For the text-containing cell, return its midpoint in [X, Y] coordinate format. 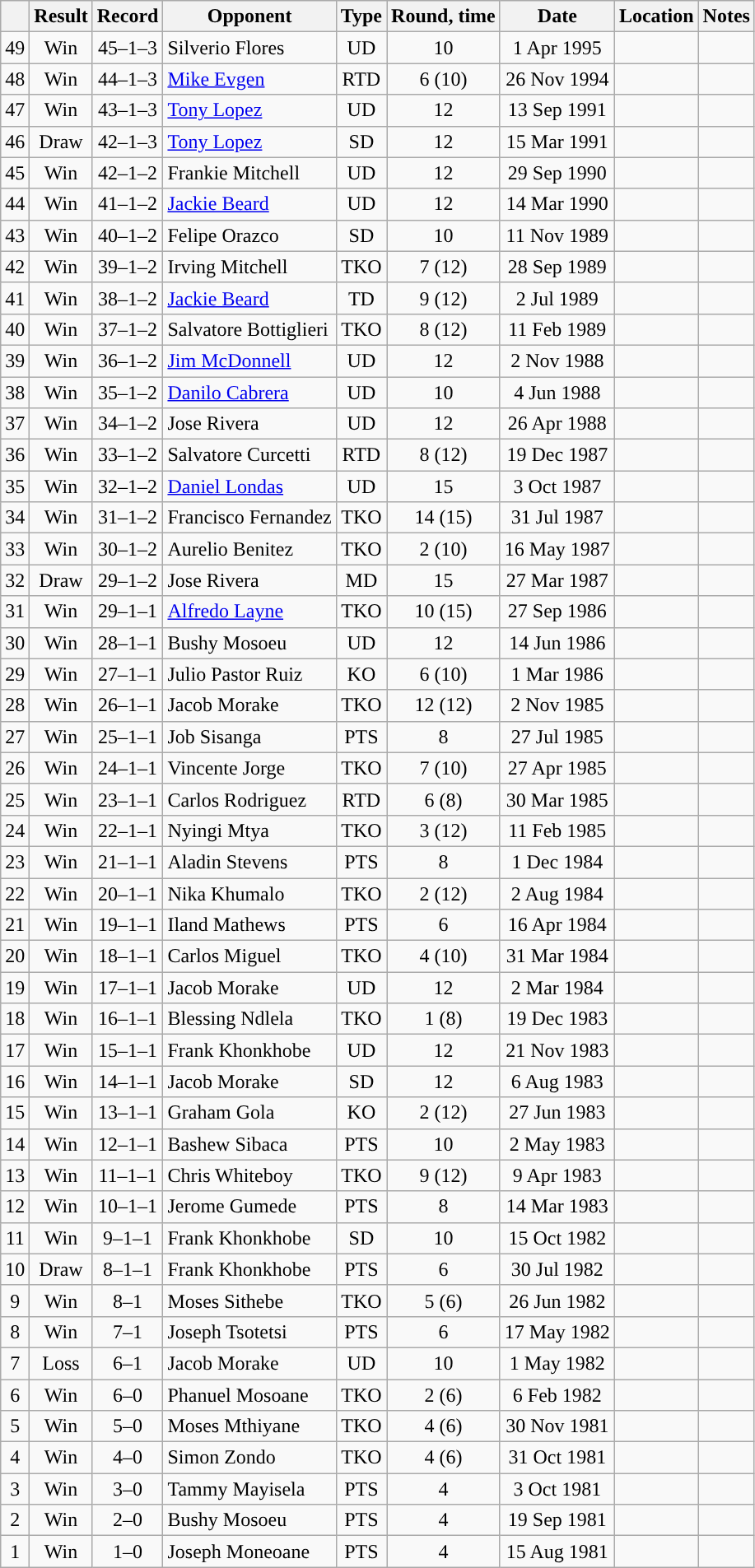
1 Apr 1995 [557, 48]
2 Jul 1989 [557, 298]
26–1–1 [128, 705]
30–1–2 [128, 549]
7 (12) [444, 267]
1 Mar 1986 [557, 674]
Jim McDonnell [249, 361]
37–1–2 [128, 329]
22 [15, 893]
9 [15, 1300]
13 Sep 1991 [557, 110]
27–1–1 [128, 674]
Frankie Mitchell [249, 173]
46 [15, 142]
30 [15, 643]
31 [15, 612]
6–1 [128, 1363]
Type [361, 16]
2 May 1983 [557, 1144]
9 Apr 1983 [557, 1175]
5–0 [128, 1426]
19 Dec 1987 [557, 455]
6 (8) [444, 799]
30 Nov 1981 [557, 1426]
37 [15, 424]
Blessing Ndlela [249, 1019]
32–1–2 [128, 486]
36–1–2 [128, 361]
Jerome Gumede [249, 1207]
14 (15) [444, 518]
Mike Evgen [249, 79]
15 Aug 1981 [557, 1552]
2 (6) [444, 1395]
29–1–2 [128, 580]
Chris Whiteboy [249, 1175]
6–0 [128, 1395]
Aladin Stevens [249, 862]
14 Mar 1983 [557, 1207]
18–1–1 [128, 956]
27 [15, 737]
27 Sep 1986 [557, 612]
17 May 1982 [557, 1332]
49 [15, 48]
4–0 [128, 1458]
42–1–3 [128, 142]
Location [656, 16]
5 [15, 1426]
3 Oct 1987 [557, 486]
39–1–2 [128, 267]
11 Nov 1989 [557, 235]
20–1–1 [128, 893]
40 [15, 329]
48 [15, 79]
16–1–1 [128, 1019]
1 [15, 1552]
Irving Mitchell [249, 267]
13 [15, 1175]
15–1–1 [128, 1050]
3 Oct 1981 [557, 1489]
Notes [726, 16]
27 Jun 1983 [557, 1113]
14 Mar 1990 [557, 204]
Date [557, 16]
1 May 1982 [557, 1363]
25–1–1 [128, 737]
36 [15, 455]
16 May 1987 [557, 549]
16 [15, 1082]
2 Aug 1984 [557, 893]
11 [15, 1238]
43 [15, 235]
4 Jun 1988 [557, 393]
23–1–1 [128, 799]
Nyingi Mtya [249, 831]
35 [15, 486]
9–1–1 [128, 1238]
39 [15, 361]
MD [361, 580]
11 Feb 1985 [557, 831]
45–1–3 [128, 48]
8–1 [128, 1300]
Moses Mthiyane [249, 1426]
7 (10) [444, 768]
2 Mar 1984 [557, 988]
2 Nov 1988 [557, 361]
14 Jun 1986 [557, 643]
Moses Sithebe [249, 1300]
Salvatore Bottiglieri [249, 329]
7–1 [128, 1332]
4 (10) [444, 956]
14–1–1 [128, 1082]
19 [15, 988]
44 [15, 204]
21 [15, 925]
Vincente Jorge [249, 768]
11–1–1 [128, 1175]
Opponent [249, 16]
34–1–2 [128, 424]
Loss [61, 1363]
31 Jul 1987 [557, 518]
2 (10) [444, 549]
15 Mar 1991 [557, 142]
18 [15, 1019]
3 (12) [444, 831]
6 Feb 1982 [557, 1395]
Phanuel Mosoane [249, 1395]
45 [15, 173]
Felipe Orazco [249, 235]
19 Sep 1981 [557, 1520]
29 [15, 674]
Silverio Flores [249, 48]
Simon Zondo [249, 1458]
31–1–2 [128, 518]
Job Sisanga [249, 737]
21 Nov 1983 [557, 1050]
35–1–2 [128, 393]
42–1–2 [128, 173]
27 Mar 1987 [557, 580]
19 Dec 1983 [557, 1019]
2 [15, 1520]
12–1–1 [128, 1144]
26 Apr 1988 [557, 424]
Danilo Cabrera [249, 393]
33 [15, 549]
Bashew Sibaca [249, 1144]
1 Dec 1984 [557, 862]
Salvatore Curcetti [249, 455]
6 Aug 1983 [557, 1082]
31 Mar 1984 [557, 956]
1 (8) [444, 1019]
32 [15, 580]
38 [15, 393]
Aurelio Benitez [249, 549]
3–0 [128, 1489]
26 Nov 1994 [557, 79]
Carlos Miguel [249, 956]
15 Oct 1982 [557, 1238]
20 [15, 956]
42 [15, 267]
19–1–1 [128, 925]
3 [15, 1489]
38–1–2 [128, 298]
41 [15, 298]
TD [361, 298]
Francisco Fernandez [249, 518]
14 [15, 1144]
2 Nov 1985 [557, 705]
Round, time [444, 16]
Julio Pastor Ruiz [249, 674]
30 Mar 1985 [557, 799]
13–1–1 [128, 1113]
Nika Khumalo [249, 893]
16 Apr 1984 [557, 925]
Tammy Mayisela [249, 1489]
Record [128, 16]
24–1–1 [128, 768]
24 [15, 831]
21–1–1 [128, 862]
26 Jun 1982 [557, 1300]
Joseph Tsotetsi [249, 1332]
2–0 [128, 1520]
22–1–1 [128, 831]
Alfredo Layne [249, 612]
17 [15, 1050]
27 Jul 1985 [557, 737]
7 [15, 1363]
34 [15, 518]
11 Feb 1989 [557, 329]
30 Jul 1982 [557, 1269]
40–1–2 [128, 235]
12 (12) [444, 705]
8–1–1 [128, 1269]
Daniel Londas [249, 486]
Graham Gola [249, 1113]
10 (15) [444, 612]
47 [15, 110]
5 (6) [444, 1300]
23 [15, 862]
33–1–2 [128, 455]
31 Oct 1981 [557, 1458]
44–1–3 [128, 79]
25 [15, 799]
Carlos Rodriguez [249, 799]
27 Apr 1985 [557, 768]
10–1–1 [128, 1207]
Joseph Moneoane [249, 1552]
Result [61, 16]
1–0 [128, 1552]
41–1–2 [128, 204]
Iland Mathews [249, 925]
29–1–1 [128, 612]
29 Sep 1990 [557, 173]
28 Sep 1989 [557, 267]
17–1–1 [128, 988]
43–1–3 [128, 110]
26 [15, 768]
28–1–1 [128, 643]
28 [15, 705]
